Return [x, y] of the center of cell containing provided text 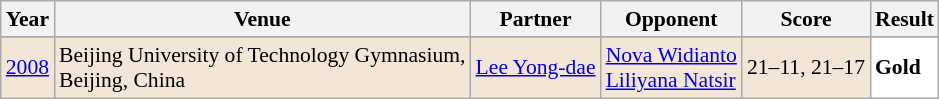
Opponent [672, 19]
Year [28, 19]
Lee Yong-dae [536, 68]
Beijing University of Technology Gymnasium,Beijing, China [262, 68]
Partner [536, 19]
21–11, 21–17 [806, 68]
Gold [904, 68]
2008 [28, 68]
Score [806, 19]
Result [904, 19]
Venue [262, 19]
Nova Widianto Liliyana Natsir [672, 68]
